Output the (X, Y) coordinate of the center of the cell containing the given text.  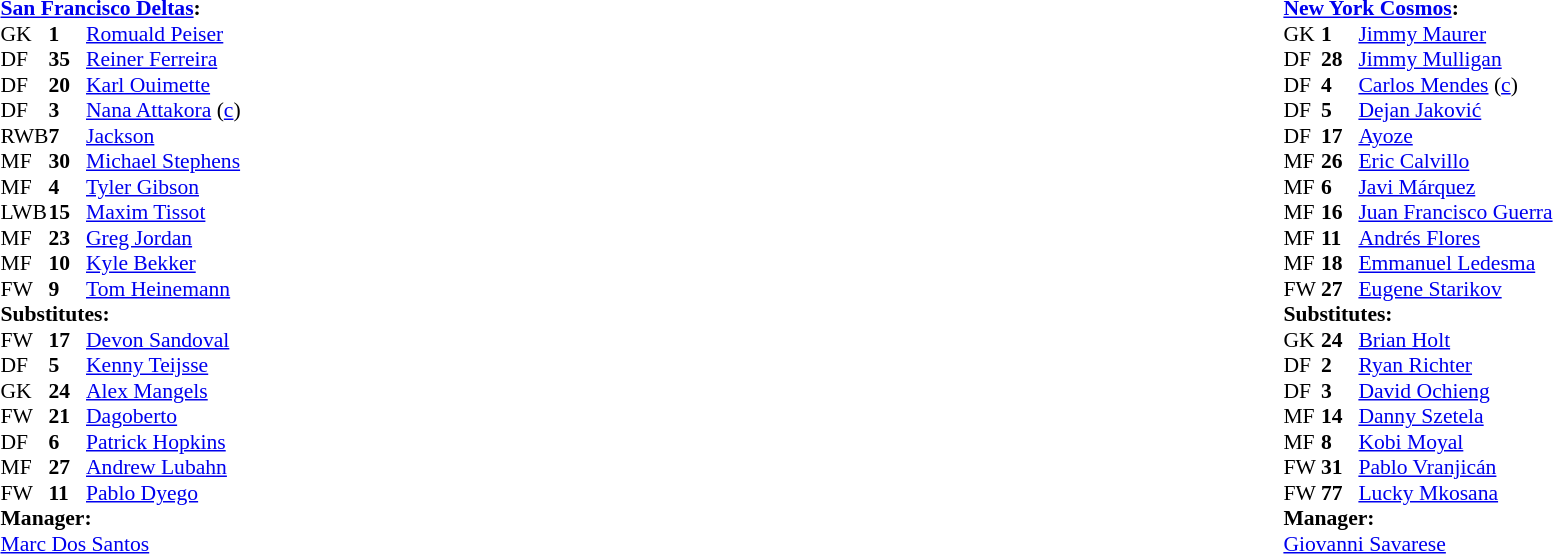
14 (1340, 417)
Jimmy Mulligan (1455, 59)
Pablo Dyego (164, 493)
Danny Szetela (1455, 417)
26 (1340, 161)
18 (1340, 263)
10 (67, 263)
Romuald Peiser (164, 34)
Maxim Tissot (164, 213)
Nana Attakora (c) (164, 111)
Juan Francisco Guerra (1455, 213)
Dejan Jaković (1455, 111)
Pablo Vranjicán (1455, 467)
20 (67, 85)
16 (1340, 213)
31 (1340, 467)
Andrew Lubahn (164, 467)
Lucky Mkosana (1455, 493)
Jackson (164, 136)
RWB (24, 136)
Eric Calvillo (1455, 161)
Kenny Teijsse (164, 365)
Devon Sandoval (164, 340)
30 (67, 161)
Carlos Mendes (c) (1455, 85)
21 (67, 417)
7 (67, 136)
8 (1340, 442)
Ayoze (1455, 136)
Ryan Richter (1455, 365)
Alex Mangels (164, 391)
Greg Jordan (164, 238)
Eugene Starikov (1455, 289)
77 (1340, 493)
28 (1340, 59)
9 (67, 289)
Brian Holt (1455, 340)
LWB (24, 213)
15 (67, 213)
David Ochieng (1455, 391)
Karl Ouimette (164, 85)
Javi Márquez (1455, 187)
Dagoberto (164, 417)
Kobi Moyal (1455, 442)
2 (1340, 365)
23 (67, 238)
Patrick Hopkins (164, 442)
Jimmy Maurer (1455, 34)
Reiner Ferreira (164, 59)
Kyle Bekker (164, 263)
Tyler Gibson (164, 187)
35 (67, 59)
Emmanuel Ledesma (1455, 263)
Tom Heinemann (164, 289)
Andrés Flores (1455, 238)
Michael Stephens (164, 161)
